Detect which cell encompasses the target text, then output its [x, y] center coordinate. 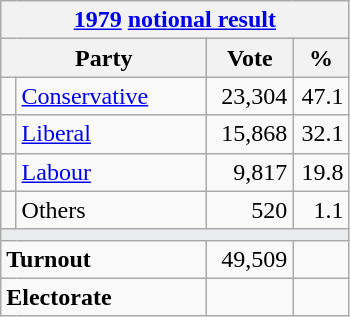
Vote [250, 58]
Conservative [112, 96]
9,817 [250, 172]
47.1 [321, 96]
23,304 [250, 96]
Others [112, 210]
520 [250, 210]
Turnout [104, 259]
Party [104, 58]
19.8 [321, 172]
Liberal [112, 134]
32.1 [321, 134]
Labour [112, 172]
49,509 [250, 259]
1.1 [321, 210]
% [321, 58]
1979 notional result [175, 20]
Electorate [104, 297]
15,868 [250, 134]
